Pinpoint the cell where the given text exists, returning its [X, Y] midpoint coordinate. 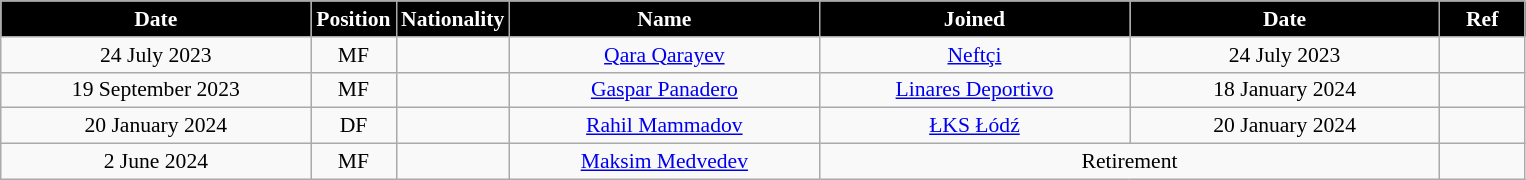
18 January 2024 [1285, 90]
Gaspar Panadero [664, 90]
2 June 2024 [156, 162]
Linares Deportivo [974, 90]
19 September 2023 [156, 90]
ŁKS Łódź [974, 126]
Nationality [452, 19]
Retirement [1129, 162]
Maksim Medvedev [664, 162]
Neftçi [974, 55]
Rahil Mammadov [664, 126]
Ref [1482, 19]
Position [354, 19]
Name [664, 19]
Joined [974, 19]
DF [354, 126]
Qara Qarayev [664, 55]
